Pinpoint the cell where the given text exists, returning its (x, y) midpoint coordinate. 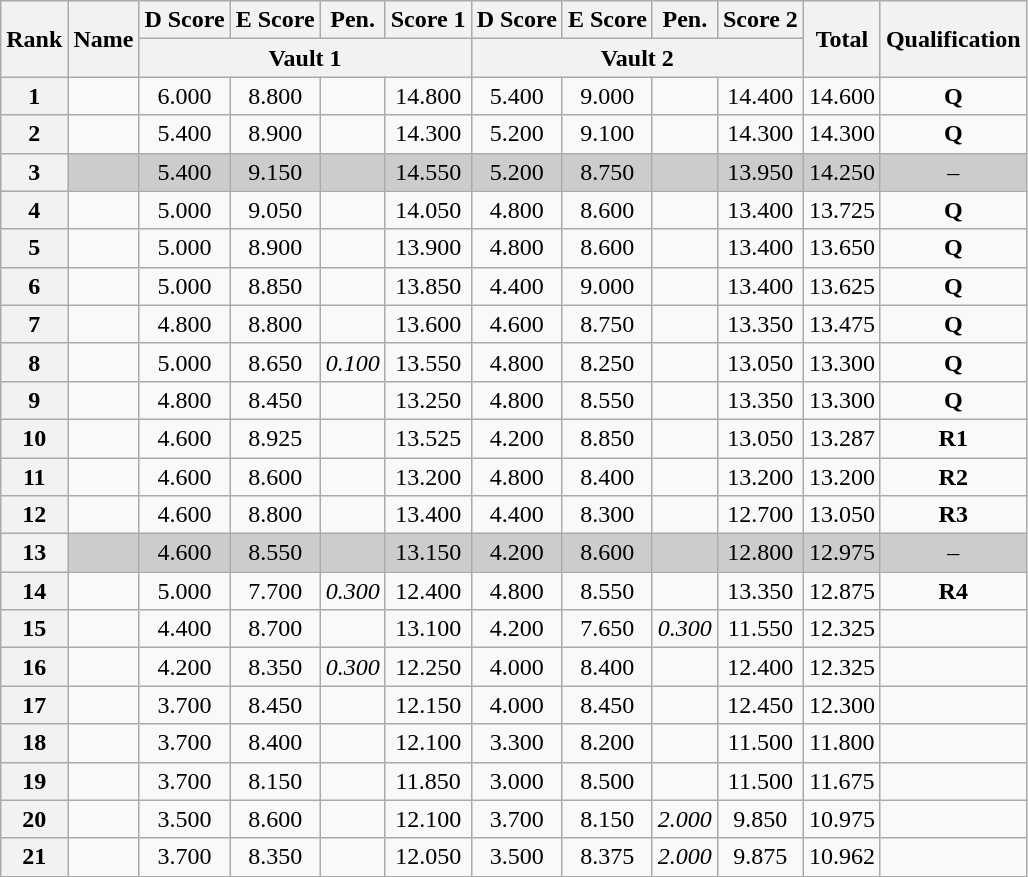
13.950 (760, 172)
2 (34, 134)
9.100 (607, 134)
8.700 (275, 629)
14.800 (428, 96)
14.050 (428, 210)
10 (34, 438)
9 (34, 400)
19 (34, 781)
16 (34, 667)
12.450 (760, 705)
9.850 (760, 819)
11.850 (428, 781)
R1 (953, 438)
3.000 (516, 781)
3 (34, 172)
13.150 (428, 553)
14.400 (760, 96)
9.050 (275, 210)
8.375 (607, 857)
3.300 (516, 743)
21 (34, 857)
13.525 (428, 438)
13.900 (428, 248)
Vault 1 (305, 58)
Vault 2 (637, 58)
14 (34, 591)
7.650 (607, 629)
1 (34, 96)
Score 2 (760, 20)
13.100 (428, 629)
10.962 (842, 857)
6 (34, 286)
11.675 (842, 781)
8 (34, 362)
12 (34, 515)
4 (34, 210)
18 (34, 743)
13.550 (428, 362)
Total (842, 39)
17 (34, 705)
Qualification (953, 39)
20 (34, 819)
7.700 (275, 591)
5 (34, 248)
11 (34, 477)
Name (104, 39)
8.925 (275, 438)
13.600 (428, 324)
13.725 (842, 210)
15 (34, 629)
12.700 (760, 515)
11.550 (760, 629)
12.300 (842, 705)
10.975 (842, 819)
13 (34, 553)
12.875 (842, 591)
13.287 (842, 438)
14.600 (842, 96)
11.800 (842, 743)
6.000 (184, 96)
9.875 (760, 857)
R4 (953, 591)
R2 (953, 477)
12.250 (428, 667)
13.475 (842, 324)
Rank (34, 39)
8.200 (607, 743)
7 (34, 324)
8.250 (607, 362)
8.300 (607, 515)
14.550 (428, 172)
13.850 (428, 286)
14.250 (842, 172)
8.500 (607, 781)
8.650 (275, 362)
12.800 (760, 553)
0.100 (352, 362)
13.625 (842, 286)
13.250 (428, 400)
12.975 (842, 553)
9.150 (275, 172)
Score 1 (428, 20)
12.050 (428, 857)
13.650 (842, 248)
R3 (953, 515)
12.150 (428, 705)
